Pinpoint the cell where the given text exists, returning its [X, Y] midpoint coordinate. 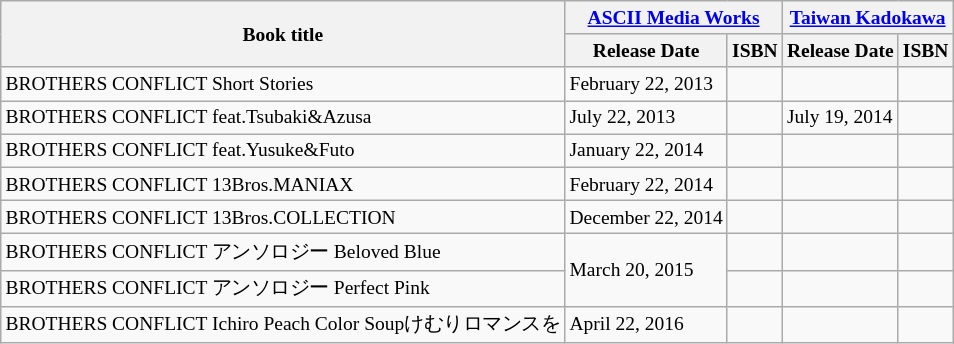
January 22, 2014 [646, 150]
BROTHERS CONFLICT アンソロジー Beloved Blue [283, 252]
BROTHERS CONFLICT 13Bros.MANIAX [283, 184]
July 22, 2013 [646, 118]
Taiwan Kadokawa [868, 18]
February 22, 2013 [646, 84]
July 19, 2014 [840, 118]
BROTHERS CONFLICT feat.Tsubaki&Azusa [283, 118]
BROTHERS CONFLICT Short Stories [283, 84]
Book title [283, 34]
BROTHERS CONFLICT 13Bros.COLLECTION [283, 216]
BROTHERS CONFLICT feat.Yusuke&Futo [283, 150]
December 22, 2014 [646, 216]
February 22, 2014 [646, 184]
April 22, 2016 [646, 324]
March 20, 2015 [646, 270]
BROTHERS CONFLICT Ichiro Peach Color Soupけむりロマンスを [283, 324]
ASCII Media Works [674, 18]
BROTHERS CONFLICT アンソロジー Perfect Pink [283, 288]
